Pinpoint the cell where the given text exists, returning its [x, y] midpoint coordinate. 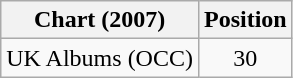
Position [245, 20]
30 [245, 58]
UK Albums (OCC) [100, 58]
Chart (2007) [100, 20]
